Return (X, Y) of the center of cell containing provided text 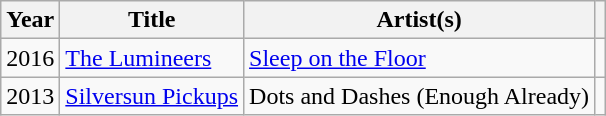
Sleep on the Floor (420, 58)
Artist(s) (420, 20)
Year (30, 20)
2016 (30, 58)
Title (152, 20)
Dots and Dashes (Enough Already) (420, 96)
The Lumineers (152, 58)
Silversun Pickups (152, 96)
2013 (30, 96)
